Output the (x, y) coordinate of the center of the cell containing the given text.  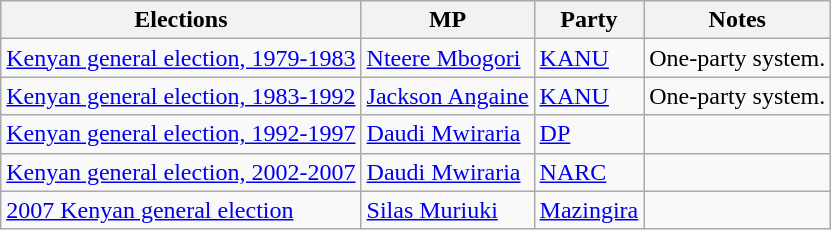
2007 Kenyan general election (181, 210)
Kenyan general election, 1983-1992 (181, 96)
Nteere Mbogori (448, 58)
Kenyan general election, 1979-1983 (181, 58)
Mazingira (589, 210)
DP (589, 134)
Silas Muriuki (448, 210)
Notes (738, 20)
Jackson Angaine (448, 96)
MP (448, 20)
Kenyan general election, 1992-1997 (181, 134)
NARC (589, 172)
Kenyan general election, 2002-2007 (181, 172)
Party (589, 20)
Elections (181, 20)
